Identify which cell holds the provided text, then report its (x, y) central coordinate. 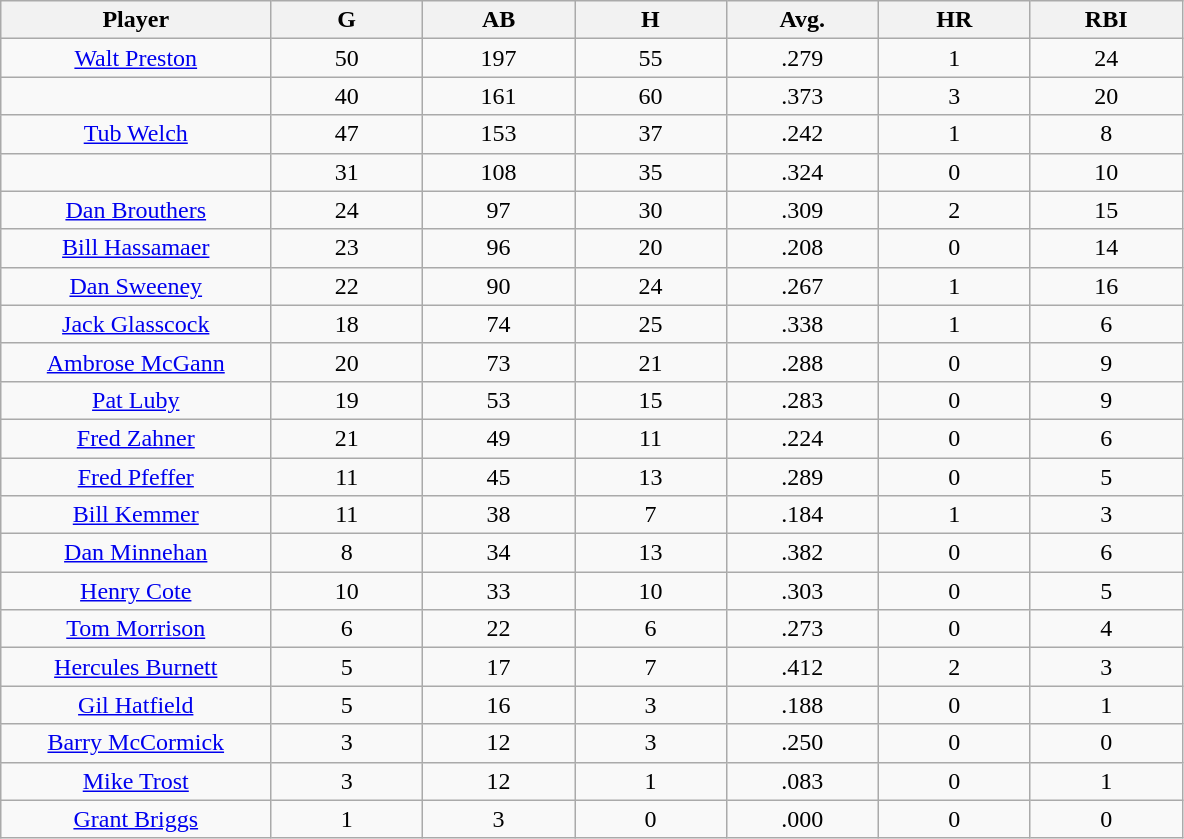
.324 (802, 172)
38 (499, 515)
50 (347, 58)
.242 (802, 134)
35 (651, 172)
161 (499, 96)
Dan Sweeney (136, 286)
Avg. (802, 20)
25 (651, 324)
73 (499, 362)
45 (499, 477)
.412 (802, 667)
Mike Trost (136, 781)
.288 (802, 362)
97 (499, 210)
Dan Minnehan (136, 553)
197 (499, 58)
.279 (802, 58)
Bill Kemmer (136, 515)
47 (347, 134)
Dan Brouthers (136, 210)
Hercules Burnett (136, 667)
.250 (802, 743)
.289 (802, 477)
23 (347, 248)
30 (651, 210)
.283 (802, 400)
Grant Briggs (136, 819)
4 (1106, 629)
40 (347, 96)
Barry McCormick (136, 743)
G (347, 20)
53 (499, 400)
Bill Hassamaer (136, 248)
37 (651, 134)
Pat Luby (136, 400)
153 (499, 134)
.273 (802, 629)
.309 (802, 210)
34 (499, 553)
RBI (1106, 20)
H (651, 20)
.373 (802, 96)
.267 (802, 286)
Fred Pfeffer (136, 477)
Tub Welch (136, 134)
Fred Zahner (136, 438)
Henry Cote (136, 591)
.083 (802, 781)
17 (499, 667)
.208 (802, 248)
Jack Glasscock (136, 324)
Gil Hatfield (136, 705)
74 (499, 324)
49 (499, 438)
Ambrose McGann (136, 362)
Tom Morrison (136, 629)
14 (1106, 248)
Player (136, 20)
60 (651, 96)
.224 (802, 438)
33 (499, 591)
108 (499, 172)
HR (954, 20)
Walt Preston (136, 58)
19 (347, 400)
.382 (802, 553)
90 (499, 286)
96 (499, 248)
.303 (802, 591)
.000 (802, 819)
.184 (802, 515)
18 (347, 324)
31 (347, 172)
.188 (802, 705)
.338 (802, 324)
55 (651, 58)
AB (499, 20)
